Output the (x, y) coordinate of the center of the cell containing the given text.  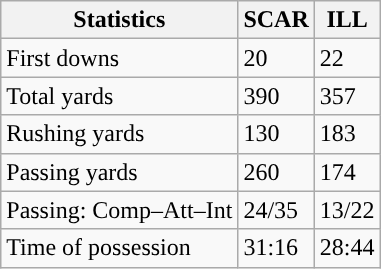
20 (276, 58)
22 (347, 58)
ILL (347, 20)
13/22 (347, 210)
First downs (120, 58)
28:44 (347, 248)
24/35 (276, 210)
31:16 (276, 248)
SCAR (276, 20)
Passing yards (120, 172)
260 (276, 172)
Passing: Comp–Att–Int (120, 210)
Statistics (120, 20)
174 (347, 172)
Total yards (120, 96)
Time of possession (120, 248)
357 (347, 96)
390 (276, 96)
183 (347, 134)
Rushing yards (120, 134)
130 (276, 134)
